Return the (X, Y) coordinate for the center point of the cell that contains the specified text.  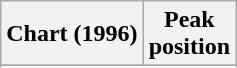
Peakposition (189, 34)
Chart (1996) (72, 34)
